Locate the cell with the specified text and output its [X, Y] center coordinate. 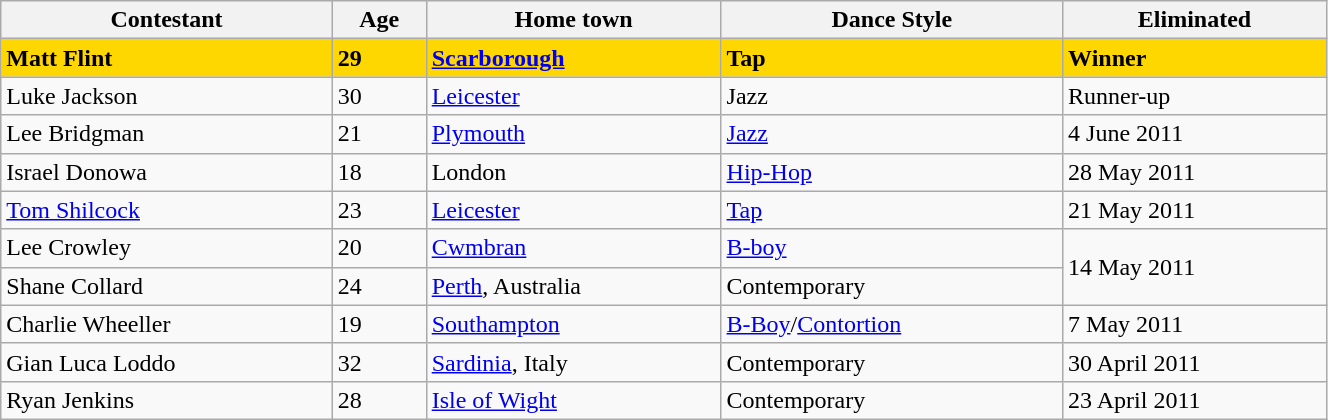
14 May 2011 [1195, 267]
Israel Donowa [167, 172]
18 [379, 172]
Lee Bridgman [167, 134]
London [574, 172]
Runner-up [1195, 96]
Eliminated [1195, 20]
32 [379, 362]
20 [379, 248]
Scarborough [574, 58]
Sardinia, Italy [574, 362]
Matt Flint [167, 58]
Plymouth [574, 134]
30 [379, 96]
24 [379, 286]
21 [379, 134]
23 April 2011 [1195, 400]
28 [379, 400]
7 May 2011 [1195, 324]
19 [379, 324]
Hip-Hop [892, 172]
Age [379, 20]
Perth, Australia [574, 286]
Southampton [574, 324]
21 May 2011 [1195, 210]
Cwmbran [574, 248]
30 April 2011 [1195, 362]
Home town [574, 20]
Tom Shilcock [167, 210]
Lee Crowley [167, 248]
28 May 2011 [1195, 172]
B-Boy/Contortion [892, 324]
Shane Collard [167, 286]
Gian Luca Loddo [167, 362]
Isle of Wight [574, 400]
Ryan Jenkins [167, 400]
4 June 2011 [1195, 134]
Contestant [167, 20]
Luke Jackson [167, 96]
Dance Style [892, 20]
B-boy [892, 248]
Winner [1195, 58]
23 [379, 210]
29 [379, 58]
Charlie Wheeller [167, 324]
